Determine the [x, y] coordinate at the center of the cell enclosing the given text.  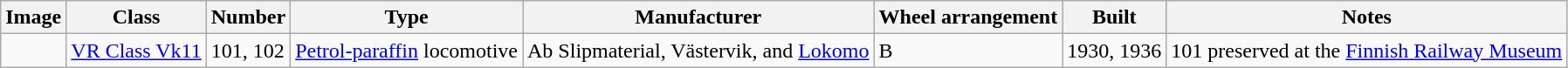
Wheel arrangement [968, 17]
Type [407, 17]
Petrol-paraffin locomotive [407, 51]
Notes [1367, 17]
Manufacturer [698, 17]
Ab Slipmaterial, Västervik, and Lokomo [698, 51]
101, 102 [248, 51]
Image [33, 17]
1930, 1936 [1114, 51]
Number [248, 17]
VR Class Vk11 [136, 51]
101 preserved at the Finnish Railway Museum [1367, 51]
B [968, 51]
Class [136, 17]
Built [1114, 17]
